Detect which cell encompasses the target text, then output its [X, Y] center coordinate. 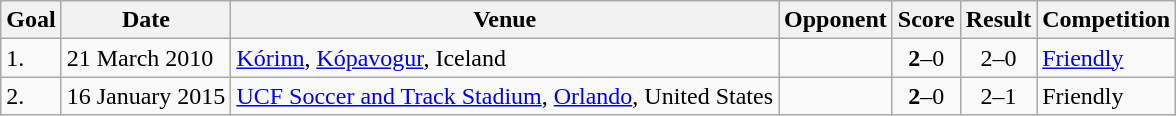
Competition [1106, 20]
16 January 2015 [146, 96]
Goal [31, 20]
Result [998, 20]
2–1 [998, 96]
2. [31, 96]
Score [926, 20]
21 March 2010 [146, 58]
1. [31, 58]
Venue [505, 20]
Opponent [836, 20]
UCF Soccer and Track Stadium, Orlando, United States [505, 96]
Date [146, 20]
Kórinn, Kópavogur, Iceland [505, 58]
